Provide the [X, Y] coordinate of the cell's center where the given text is located.  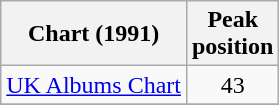
43 [232, 85]
UK Albums Chart [94, 85]
Peakposition [232, 34]
Chart (1991) [94, 34]
